Locate the cell with the specified text and output its (x, y) center coordinate. 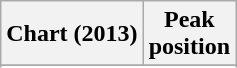
Peakposition (189, 34)
Chart (2013) (72, 34)
